Search for the cell housing the specified text and yield its [x, y] center coordinate. 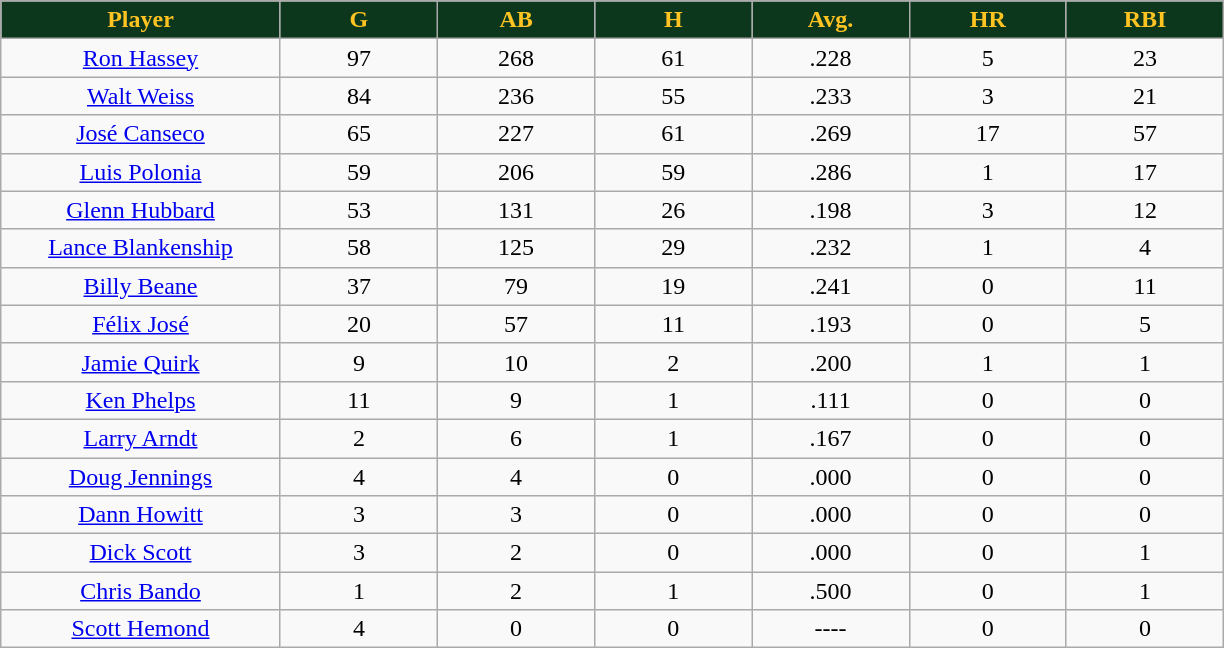
.269 [830, 134]
37 [358, 286]
.200 [830, 362]
.228 [830, 58]
Walt Weiss [141, 96]
AB [516, 20]
26 [674, 210]
.233 [830, 96]
Doug Jennings [141, 477]
29 [674, 248]
Glenn Hubbard [141, 210]
Player [141, 20]
19 [674, 286]
6 [516, 438]
.232 [830, 248]
206 [516, 172]
125 [516, 248]
Ron Hassey [141, 58]
10 [516, 362]
Luis Polonia [141, 172]
.286 [830, 172]
Larry Arndt [141, 438]
Félix José [141, 324]
21 [1144, 96]
Jamie Quirk [141, 362]
.167 [830, 438]
.241 [830, 286]
Scott Hemond [141, 629]
H [674, 20]
97 [358, 58]
Lance Blankenship [141, 248]
23 [1144, 58]
55 [674, 96]
268 [516, 58]
.111 [830, 400]
---- [830, 629]
236 [516, 96]
José Canseco [141, 134]
Avg. [830, 20]
.193 [830, 324]
79 [516, 286]
12 [1144, 210]
84 [358, 96]
G [358, 20]
58 [358, 248]
.500 [830, 591]
Dick Scott [141, 553]
65 [358, 134]
227 [516, 134]
131 [516, 210]
20 [358, 324]
Billy Beane [141, 286]
53 [358, 210]
Dann Howitt [141, 515]
HR [988, 20]
.198 [830, 210]
Chris Bando [141, 591]
Ken Phelps [141, 400]
RBI [1144, 20]
